Locate the cell with the specified text and output its [x, y] center coordinate. 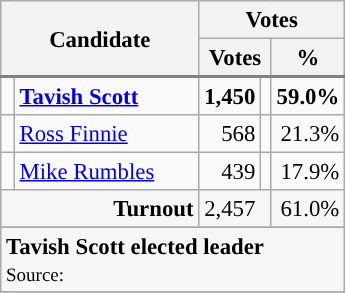
Mike Rumbles [106, 172]
568 [230, 134]
Turnout [100, 209]
Tavish Scott elected leaderSource: [173, 260]
Ross Finnie [106, 134]
21.3% [308, 134]
17.9% [308, 172]
% [308, 58]
439 [230, 172]
Candidate [100, 39]
59.0% [308, 96]
Tavish Scott [106, 96]
2,457 [235, 209]
61.0% [308, 209]
1,450 [230, 96]
